Detect which cell encompasses the target text, then output its (x, y) center coordinate. 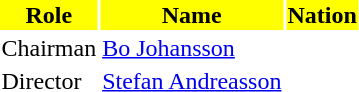
Nation (322, 15)
Name (192, 15)
Bo Johansson (192, 48)
Role (49, 15)
Chairman (49, 48)
